Detect which cell encompasses the target text, then output its (X, Y) center coordinate. 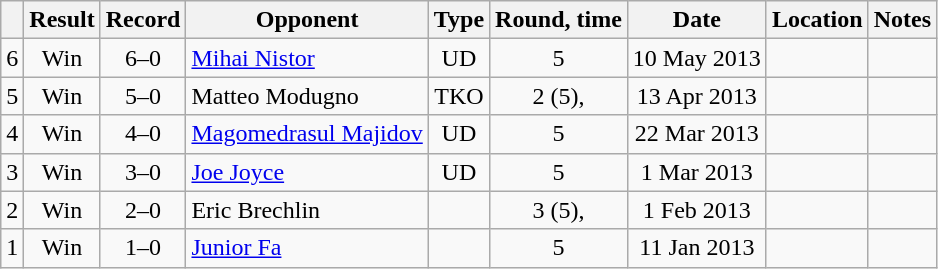
TKO (458, 96)
4 (12, 134)
Matteo Modugno (307, 96)
10 May 2013 (696, 58)
1 (12, 248)
Date (696, 20)
Joe Joyce (307, 172)
3 (12, 172)
2–0 (143, 210)
13 Apr 2013 (696, 96)
Location (817, 20)
Junior Fa (307, 248)
3–0 (143, 172)
2 (12, 210)
1 Mar 2013 (696, 172)
1–0 (143, 248)
1 Feb 2013 (696, 210)
Magomedrasul Majidov (307, 134)
Round, time (559, 20)
Eric Brechlin (307, 210)
2 (5), (559, 96)
Opponent (307, 20)
Mihai Nistor (307, 58)
3 (5), (559, 210)
4–0 (143, 134)
6 (12, 58)
11 Jan 2013 (696, 248)
5–0 (143, 96)
Notes (902, 20)
Type (458, 20)
Result (62, 20)
22 Mar 2013 (696, 134)
Record (143, 20)
6–0 (143, 58)
